Extract the [X, Y] coordinate from the center of the cell holding the provided text.  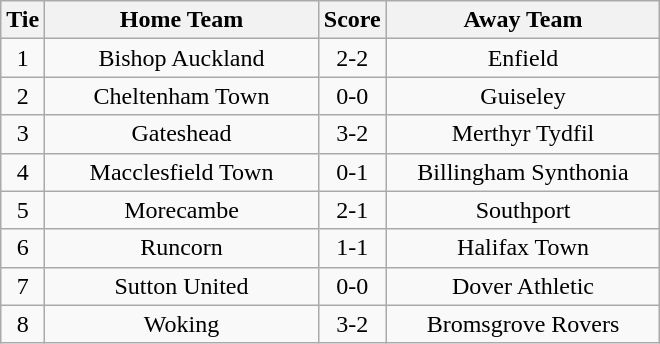
1-1 [352, 248]
Billingham Synthonia [523, 172]
Merthyr Tydfil [523, 134]
Cheltenham Town [182, 96]
Bromsgrove Rovers [523, 324]
2-2 [352, 58]
Macclesfield Town [182, 172]
Enfield [523, 58]
3 [23, 134]
Gateshead [182, 134]
Guiseley [523, 96]
Away Team [523, 20]
Sutton United [182, 286]
Halifax Town [523, 248]
Home Team [182, 20]
Tie [23, 20]
0-1 [352, 172]
8 [23, 324]
4 [23, 172]
2 [23, 96]
Score [352, 20]
1 [23, 58]
Morecambe [182, 210]
2-1 [352, 210]
Southport [523, 210]
Bishop Auckland [182, 58]
Woking [182, 324]
Dover Athletic [523, 286]
Runcorn [182, 248]
6 [23, 248]
7 [23, 286]
5 [23, 210]
